Detect which cell encompasses the target text, then output its [X, Y] center coordinate. 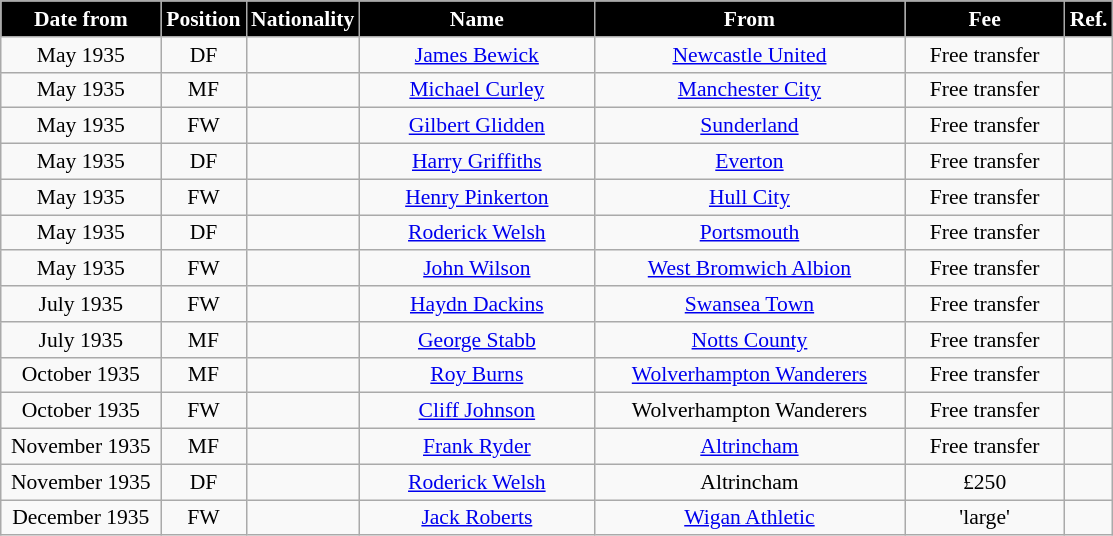
Swansea Town [749, 304]
Ref. [1089, 19]
Manchester City [749, 90]
Newcastle United [749, 55]
West Bromwich Albion [749, 269]
Portsmouth [749, 233]
Roy Burns [476, 375]
Michael Curley [476, 90]
Jack Roberts [476, 518]
Harry Griffiths [476, 162]
Everton [749, 162]
'large' [985, 518]
December 1935 [81, 518]
Fee [985, 19]
Cliff Johnson [476, 411]
Gilbert Glidden [476, 126]
Wigan Athletic [749, 518]
Notts County [749, 340]
Haydn Dackins [476, 304]
John Wilson [476, 269]
James Bewick [476, 55]
Nationality [302, 19]
From [749, 19]
Hull City [749, 197]
George Stabb [476, 340]
Date from [81, 19]
Henry Pinkerton [476, 197]
Sunderland [749, 126]
Name [476, 19]
£250 [985, 482]
Position [204, 19]
Frank Ryder [476, 447]
